Output the [X, Y] coordinate of the center of the cell containing the given text.  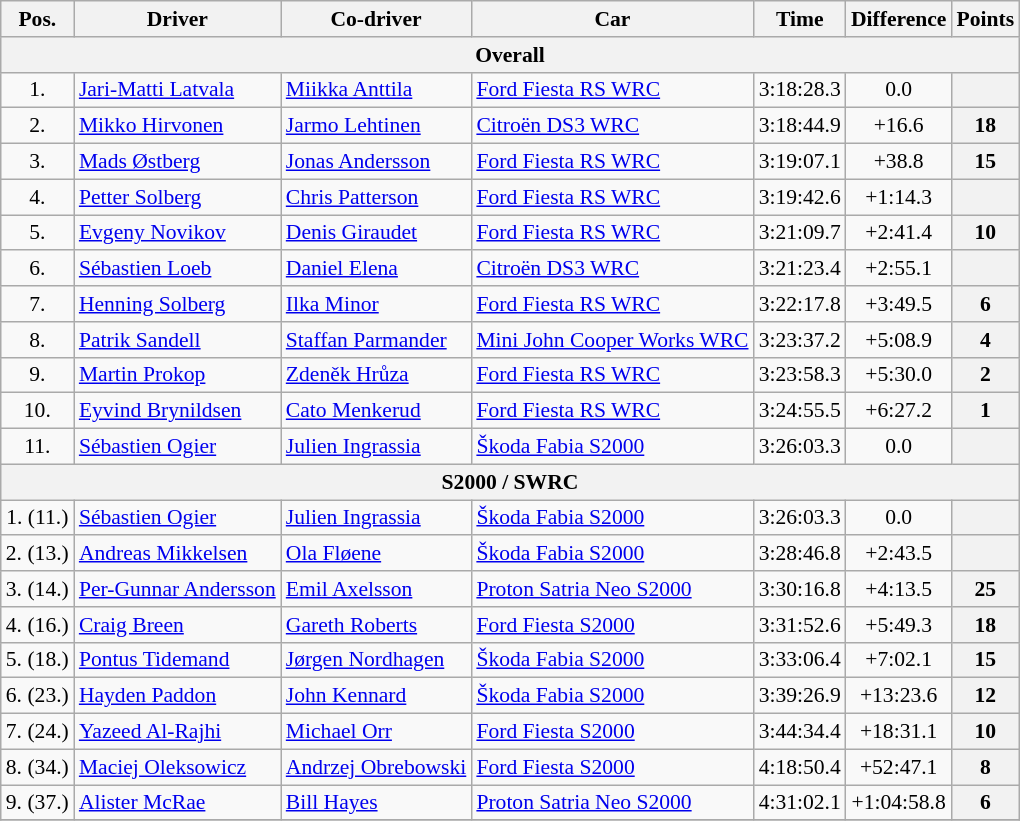
1. [38, 90]
4. [38, 197]
+6:27.2 [899, 411]
Cato Menkerud [376, 411]
4 [985, 340]
Michael Orr [376, 732]
3. [38, 162]
S2000 / SWRC [510, 482]
Yazeed Al-Rajhi [178, 732]
Difference [899, 19]
4. (16.) [38, 625]
2 [985, 375]
3. (14.) [38, 589]
Pos. [38, 19]
9. (37.) [38, 803]
3:33:06.4 [800, 660]
3:24:55.5 [800, 411]
+1:14.3 [899, 197]
Alister McRae [178, 803]
+52:47.1 [899, 767]
5. [38, 233]
7. (24.) [38, 732]
+18:31.1 [899, 732]
+5:08.9 [899, 340]
8. [38, 340]
Denis Giraudet [376, 233]
Overall [510, 55]
12 [985, 696]
5. (18.) [38, 660]
Craig Breen [178, 625]
+2:41.4 [899, 233]
Driver [178, 19]
Staffan Parmander [376, 340]
Jonas Andersson [376, 162]
Bill Hayes [376, 803]
8 [985, 767]
Mads Østberg [178, 162]
Miikka Anttila [376, 90]
+38.8 [899, 162]
4:18:50.4 [800, 767]
7. [38, 304]
+2:43.5 [899, 554]
3:44:34.4 [800, 732]
3:28:46.8 [800, 554]
Time [800, 19]
Mini John Cooper Works WRC [612, 340]
Andreas Mikkelsen [178, 554]
Chris Patterson [376, 197]
Mikko Hirvonen [178, 126]
Petter Solberg [178, 197]
Martin Prokop [178, 375]
Pontus Tidemand [178, 660]
Co-driver [376, 19]
Ola Fløene [376, 554]
3:18:28.3 [800, 90]
Zdeněk Hrůza [376, 375]
+1:04:58.8 [899, 803]
Eyvind Brynildsen [178, 411]
+2:55.1 [899, 269]
3:39:26.9 [800, 696]
Gareth Roberts [376, 625]
Points [985, 19]
+7:02.1 [899, 660]
2. (13.) [38, 554]
Ilka Minor [376, 304]
3:18:44.9 [800, 126]
+5:49.3 [899, 625]
Daniel Elena [376, 269]
John Kennard [376, 696]
Jari-Matti Latvala [178, 90]
10. [38, 411]
3:21:09.7 [800, 233]
6. [38, 269]
Sébastien Loeb [178, 269]
+5:30.0 [899, 375]
3:22:17.8 [800, 304]
8. (34.) [38, 767]
3:19:07.1 [800, 162]
Henning Solberg [178, 304]
4:31:02.1 [800, 803]
Jarmo Lehtinen [376, 126]
Patrik Sandell [178, 340]
Maciej Oleksowicz [178, 767]
9. [38, 375]
+4:13.5 [899, 589]
11. [38, 447]
Hayden Paddon [178, 696]
Car [612, 19]
3:23:37.2 [800, 340]
Jørgen Nordhagen [376, 660]
1 [985, 411]
Evgeny Novikov [178, 233]
+16.6 [899, 126]
+13:23.6 [899, 696]
Per-Gunnar Andersson [178, 589]
3:30:16.8 [800, 589]
3:21:23.4 [800, 269]
1. (11.) [38, 518]
25 [985, 589]
Emil Axelsson [376, 589]
3:31:52.6 [800, 625]
6. (23.) [38, 696]
+3:49.5 [899, 304]
3:19:42.6 [800, 197]
Andrzej Obrebowski [376, 767]
2. [38, 126]
3:23:58.3 [800, 375]
